Determine the [x, y] coordinate at the center of the cell enclosing the given text.  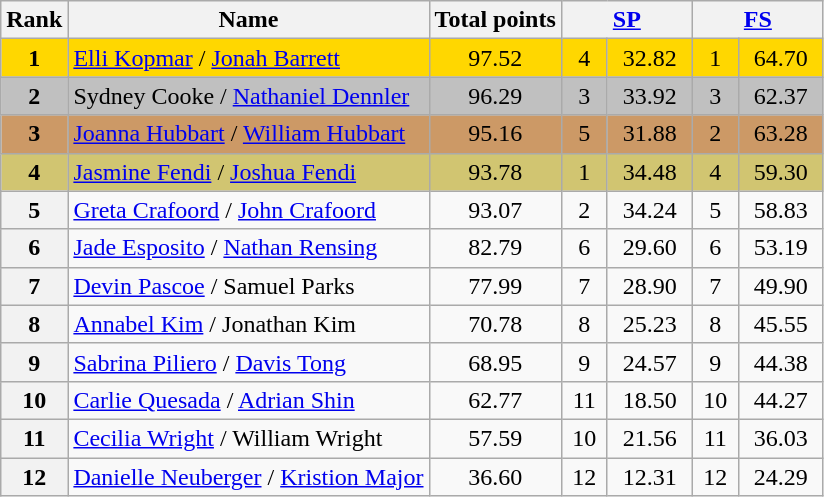
32.82 [650, 58]
34.24 [650, 210]
24.57 [650, 362]
Name [248, 20]
Total points [495, 20]
Jasmine Fendi / Joshua Fendi [248, 172]
Joanna Hubbart / William Hubbart [248, 134]
Jade Esposito / Nathan Rensing [248, 248]
96.29 [495, 96]
82.79 [495, 248]
Carlie Quesada / Adrian Shin [248, 400]
53.19 [780, 248]
36.03 [780, 438]
24.29 [780, 477]
Devin Pascoe / Samuel Parks [248, 286]
95.16 [495, 134]
28.90 [650, 286]
33.92 [650, 96]
36.60 [495, 477]
12.31 [650, 477]
Cecilia Wright / William Wright [248, 438]
59.30 [780, 172]
93.78 [495, 172]
44.27 [780, 400]
62.77 [495, 400]
58.83 [780, 210]
64.70 [780, 58]
44.38 [780, 362]
FS [758, 20]
Danielle Neuberger / Kristion Major [248, 477]
Sabrina Piliero / Davis Tong [248, 362]
Annabel Kim / Jonathan Kim [248, 324]
25.23 [650, 324]
93.07 [495, 210]
Rank [34, 20]
68.95 [495, 362]
97.52 [495, 58]
Greta Crafoord / John Crafoord [248, 210]
21.56 [650, 438]
29.60 [650, 248]
45.55 [780, 324]
49.90 [780, 286]
63.28 [780, 134]
34.48 [650, 172]
31.88 [650, 134]
70.78 [495, 324]
62.37 [780, 96]
Elli Kopmar / Jonah Barrett [248, 58]
Sydney Cooke / Nathaniel Dennler [248, 96]
57.59 [495, 438]
SP [626, 20]
18.50 [650, 400]
77.99 [495, 286]
